Detect which cell encompasses the target text, then output its (x, y) center coordinate. 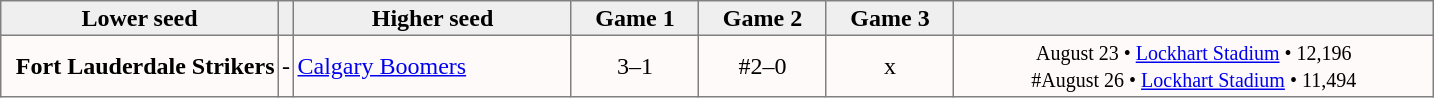
Lower seed (140, 18)
- (286, 66)
x (890, 66)
3–1 (635, 66)
Game 3 (890, 18)
Fort Lauderdale Strikers (140, 66)
Higher seed (433, 18)
Game 2 (763, 18)
Game 1 (635, 18)
Calgary Boomers (433, 66)
August 23 • Lockhart Stadium • 12,196#August 26 • Lockhart Stadium • 11,494 (1194, 66)
#2–0 (763, 66)
